Capture the cell that displays the provided text and extract its (x, y) central coordinate. 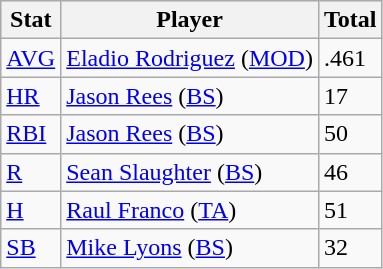
17 (350, 96)
Player (190, 20)
Eladio Rodriguez (MOD) (190, 58)
Sean Slaughter (BS) (190, 172)
Total (350, 20)
32 (350, 248)
SB (31, 248)
Stat (31, 20)
51 (350, 210)
HR (31, 96)
.461 (350, 58)
46 (350, 172)
RBI (31, 134)
Mike Lyons (BS) (190, 248)
R (31, 172)
Raul Franco (TA) (190, 210)
50 (350, 134)
H (31, 210)
AVG (31, 58)
